Capture the cell that displays the provided text and extract its [x, y] central coordinate. 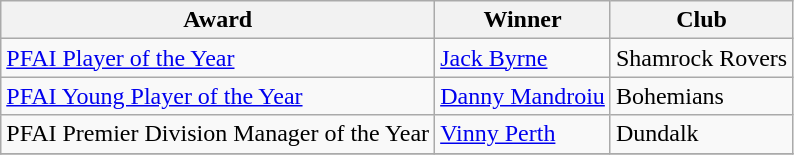
Danny Mandroiu [523, 96]
PFAI Premier Division Manager of the Year [218, 134]
Club [701, 20]
Dundalk [701, 134]
Jack Byrne [523, 58]
Shamrock Rovers [701, 58]
Winner [523, 20]
PFAI Young Player of the Year [218, 96]
Vinny Perth [523, 134]
PFAI Player of the Year [218, 58]
Bohemians [701, 96]
Award [218, 20]
